Locate the cell with the specified text and output its (x, y) center coordinate. 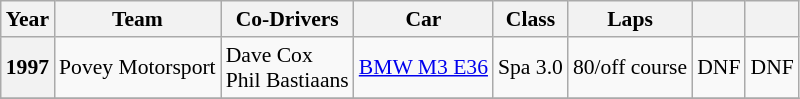
BMW M3 E36 (424, 68)
1997 (28, 68)
Team (138, 19)
Dave Cox Phil Bastiaans (288, 68)
Car (424, 19)
80/off course (630, 68)
Co-Drivers (288, 19)
Spa 3.0 (530, 68)
Year (28, 19)
Class (530, 19)
Laps (630, 19)
Povey Motorsport (138, 68)
